Detect which cell encompasses the target text, then output its (x, y) center coordinate. 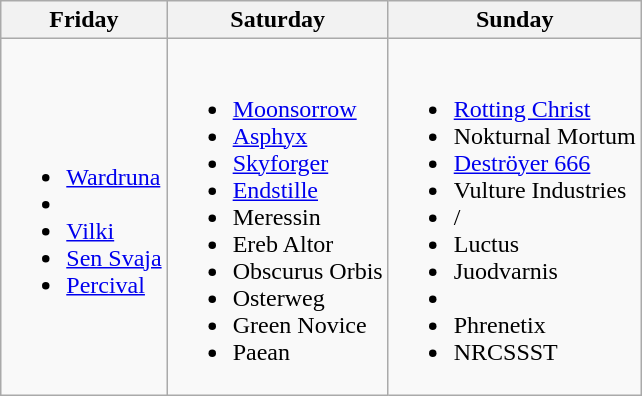
Rotting Christ Nokturnal Mortum Deströyer 666 Vulture Industries/ Luctus Juodvarnis Phrenetix NRCSSST (514, 217)
Sunday (514, 20)
Friday (84, 20)
Wardruna Vilki Sen Svaja Percival (84, 217)
Moonsorrow Asphyx Skyforger Endstille Meressin Ereb Altor Obscurus Orbis Osterweg Green Novice Paean (278, 217)
Saturday (278, 20)
